Return [X, Y] of the center of cell containing provided text 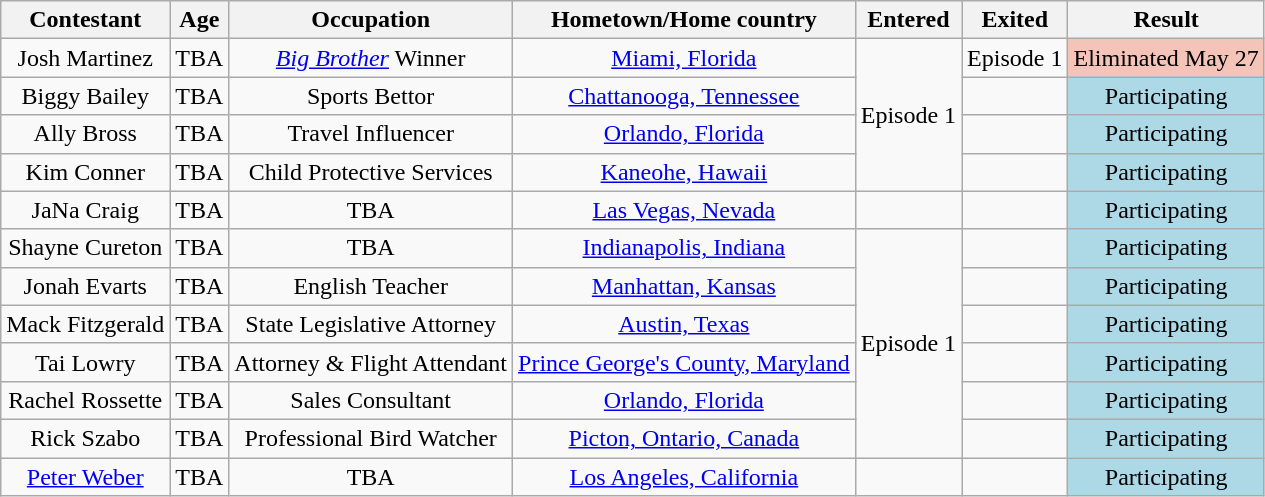
Attorney & Flight Attendant [371, 362]
Kaneohe, Hawaii [684, 172]
Peter Weber [86, 477]
Eliminated May 27 [1166, 58]
Kim Conner [86, 172]
Chattanooga, Tennessee [684, 96]
Miami, Florida [684, 58]
Result [1166, 20]
Professional Bird Watcher [371, 438]
Rachel Rossette [86, 400]
Los Angeles, California [684, 477]
Exited [1015, 20]
Mack Fitzgerald [86, 324]
English Teacher [371, 286]
Shayne Cureton [86, 248]
Entered [908, 20]
Picton, Ontario, Canada [684, 438]
Las Vegas, Nevada [684, 210]
Biggy Bailey [86, 96]
Sports Bettor [371, 96]
Child Protective Services [371, 172]
Ally Bross [86, 134]
Age [200, 20]
Contestant [86, 20]
Tai Lowry [86, 362]
Austin, Texas [684, 324]
Sales Consultant [371, 400]
Jonah Evarts [86, 286]
Hometown/Home country [684, 20]
Prince George's County, Maryland [684, 362]
Manhattan, Kansas [684, 286]
Travel Influencer [371, 134]
State Legislative Attorney [371, 324]
Occupation [371, 20]
Josh Martinez [86, 58]
Indianapolis, Indiana [684, 248]
Big Brother Winner [371, 58]
JaNa Craig [86, 210]
Rick Szabo [86, 438]
